Determine the (x, y) coordinate at the center of the cell enclosing the given text.  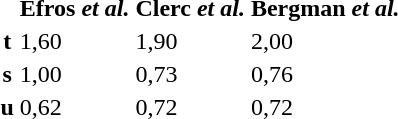
1,90 (190, 41)
1,60 (74, 41)
1,00 (74, 74)
0,73 (190, 74)
